Capture the cell that displays the provided text and extract its [x, y] central coordinate. 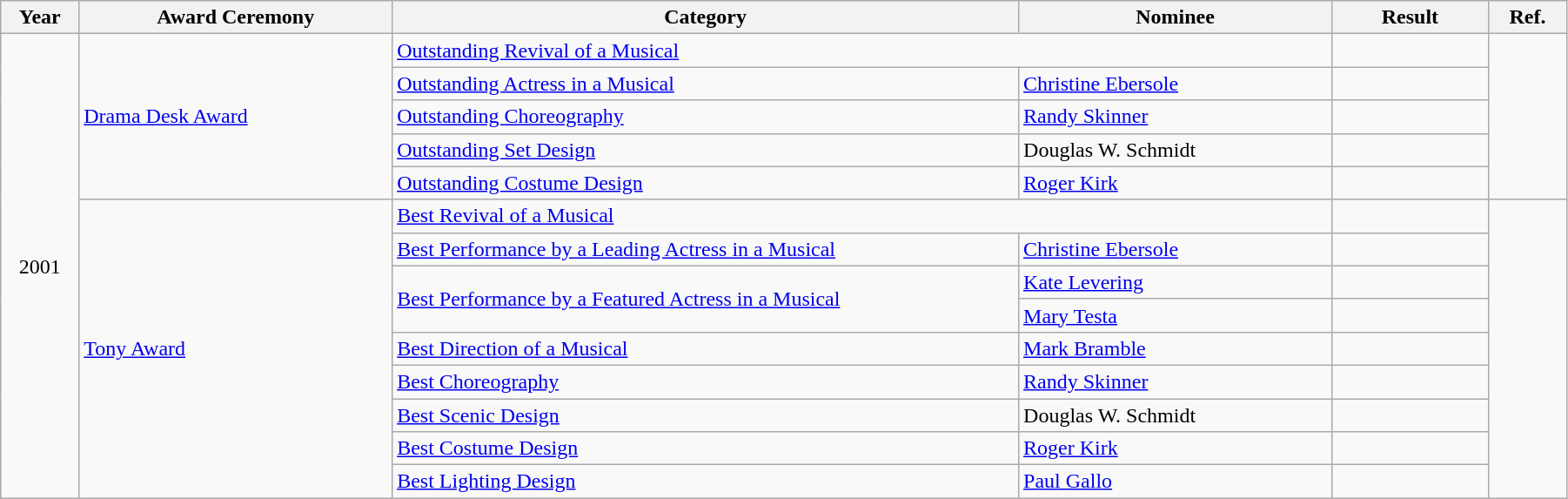
Outstanding Set Design [706, 150]
Outstanding Revival of a Musical [862, 51]
Award Ceremony [236, 17]
Outstanding Actress in a Musical [706, 84]
2001 [40, 266]
Mark Bramble [1176, 348]
Paul Gallo [1176, 482]
Best Costume Design [706, 448]
Outstanding Costume Design [706, 183]
Outstanding Choreography [706, 117]
Year [40, 17]
Nominee [1176, 17]
Category [706, 17]
Ref. [1527, 17]
Tony Award [236, 348]
Best Direction of a Musical [706, 348]
Best Scenic Design [706, 415]
Best Performance by a Featured Actress in a Musical [706, 299]
Best Choreography [706, 381]
Result [1410, 17]
Mary Testa [1176, 315]
Best Revival of a Musical [862, 216]
Kate Levering [1176, 282]
Best Lighting Design [706, 482]
Best Performance by a Leading Actress in a Musical [706, 249]
Drama Desk Award [236, 117]
